Find where the given text appears and provide that cell's center as [x, y] coordinate. 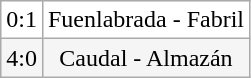
Caudal - Almazán [146, 58]
4:0 [22, 58]
Fuenlabrada - Fabril [146, 20]
0:1 [22, 20]
